Find where the given text appears and provide that cell's center as [X, Y] coordinate. 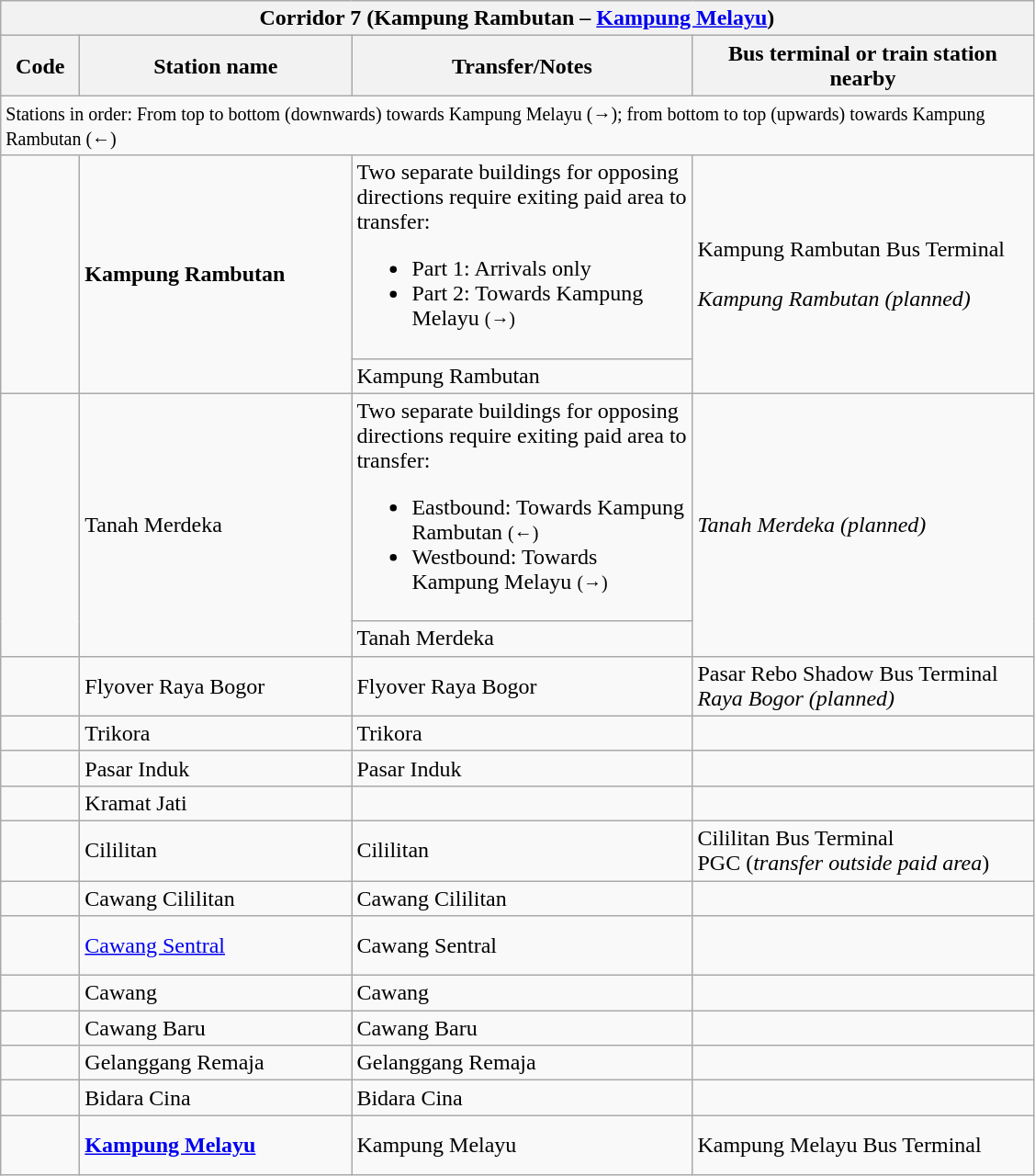
Kampung Melayu Bus Terminal [863, 1145]
Kramat Jati [216, 803]
Corridor 7 (Kampung Rambutan – Kampung Melayu) [517, 18]
Pasar Rebo Shadow Bus Terminal Raya Bogor (planned) [863, 685]
Stations in order: From top to bottom (downwards) towards Kampung Melayu (→); from bottom to top (upwards) towards Kampung Rambutan (←) [517, 125]
Bus terminal or train station nearby [863, 66]
Transfer/Notes [522, 66]
Station name [216, 66]
Tanah Merdeka (planned) [863, 525]
Two separate buildings for opposing directions require exiting paid area to transfer:Part 1: Arrivals onlyPart 2: Towards Kampung Melayu (→) [522, 257]
Code [40, 66]
Cililitan Bus Terminal PGC (transfer outside paid area) [863, 851]
Kampung Rambutan Bus Terminal Kampung Rambutan (planned) [863, 274]
